From the cell containing the given text, extract its center point as (X, Y) coordinate. 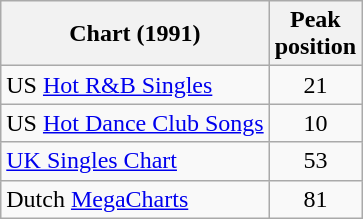
Peakposition (315, 34)
Chart (1991) (135, 34)
81 (315, 199)
US Hot Dance Club Songs (135, 123)
UK Singles Chart (135, 161)
53 (315, 161)
Dutch MegaCharts (135, 199)
10 (315, 123)
US Hot R&B Singles (135, 85)
21 (315, 85)
